Return the (X, Y) coordinate for the center point of the cell that contains the specified text.  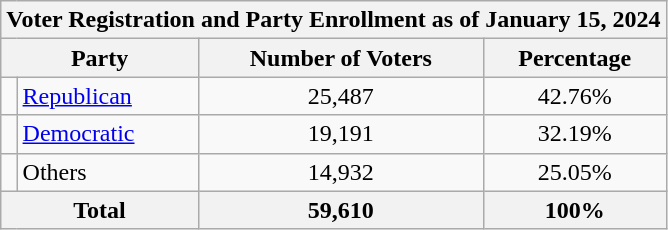
Republican (108, 96)
42.76% (574, 96)
59,610 (340, 210)
Number of Voters (340, 58)
Party (100, 58)
Percentage (574, 58)
Total (100, 210)
25,487 (340, 96)
100% (574, 210)
Voter Registration and Party Enrollment as of January 15, 2024 (334, 20)
Others (108, 172)
Democratic (108, 134)
14,932 (340, 172)
19,191 (340, 134)
25.05% (574, 172)
32.19% (574, 134)
